Provide the [x, y] coordinate of the cell's center where the given text is located.  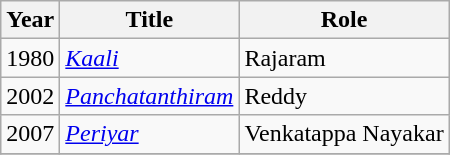
Year [30, 20]
Panchatanthiram [150, 96]
Venkatappa Nayakar [344, 134]
Kaali [150, 58]
Reddy [344, 96]
Role [344, 20]
Title [150, 20]
Periyar [150, 134]
2007 [30, 134]
Rajaram [344, 58]
1980 [30, 58]
2002 [30, 96]
